Detect which cell encompasses the target text, then output its (X, Y) center coordinate. 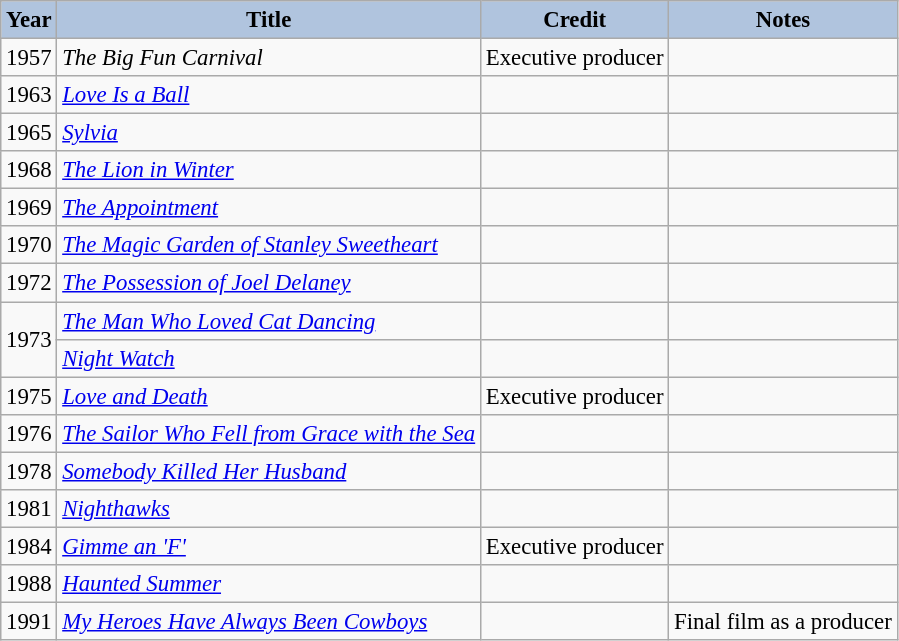
Love and Death (269, 396)
1965 (29, 133)
Notes (783, 20)
Nighthawks (269, 509)
Sylvia (269, 133)
Somebody Killed Her Husband (269, 471)
1988 (29, 584)
Final film as a producer (783, 621)
1963 (29, 95)
Title (269, 20)
1978 (29, 471)
1970 (29, 245)
1975 (29, 396)
1984 (29, 546)
My Heroes Have Always Been Cowboys (269, 621)
The Appointment (269, 208)
1972 (29, 283)
1968 (29, 170)
Credit (574, 20)
1991 (29, 621)
1981 (29, 509)
1957 (29, 58)
Haunted Summer (269, 584)
1969 (29, 208)
Love Is a Ball (269, 95)
1973 (29, 340)
Night Watch (269, 358)
The Man Who Loved Cat Dancing (269, 321)
The Possession of Joel Delaney (269, 283)
The Big Fun Carnival (269, 58)
Gimme an 'F' (269, 546)
The Magic Garden of Stanley Sweetheart (269, 245)
Year (29, 20)
The Lion in Winter (269, 170)
1976 (29, 433)
The Sailor Who Fell from Grace with the Sea (269, 433)
